Return the (X, Y) coordinate for the center point of the cell that contains the specified text.  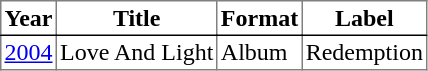
Love And Light (136, 52)
Label (364, 18)
Year (29, 18)
Format (260, 18)
2004 (29, 52)
Album (260, 52)
Redemption (364, 52)
Title (136, 18)
